Pinpoint the cell where the given text exists, returning its [X, Y] midpoint coordinate. 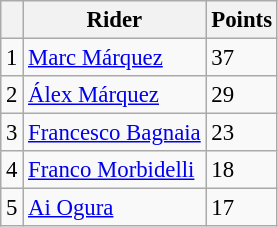
29 [242, 95]
2 [12, 95]
Francesco Bagnaia [114, 133]
37 [242, 58]
4 [12, 170]
1 [12, 58]
3 [12, 133]
Points [242, 20]
23 [242, 133]
18 [242, 170]
5 [12, 208]
Marc Márquez [114, 58]
Rider [114, 20]
Ai Ogura [114, 208]
Franco Morbidelli [114, 170]
Álex Márquez [114, 95]
17 [242, 208]
